Provide the [X, Y] coordinate of the cell's center where the given text is located.  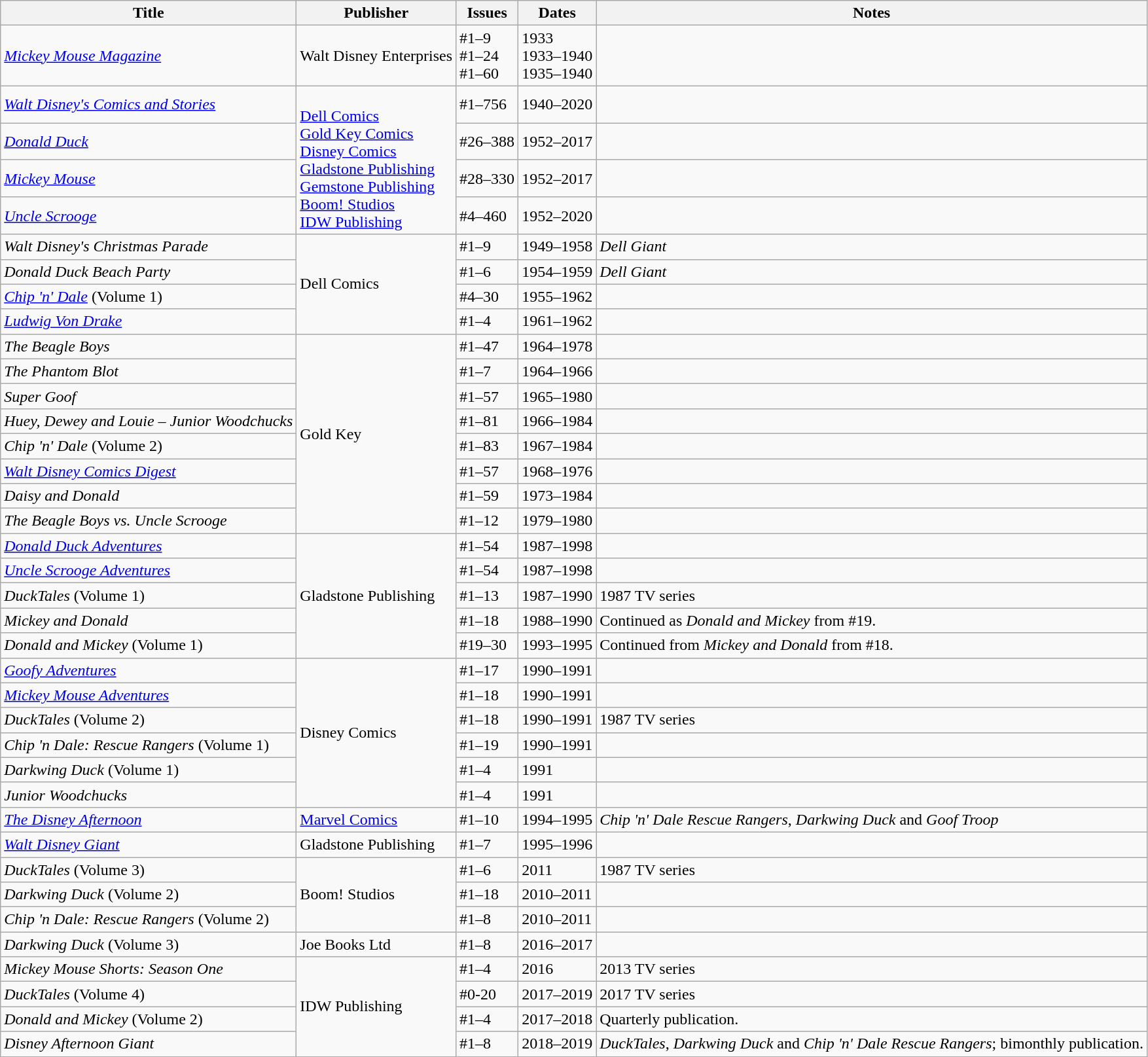
#4–460 [487, 216]
Dates [558, 13]
2017 TV series [872, 994]
Notes [872, 13]
#1–756 [487, 105]
1954–1959 [558, 272]
Boom! Studios [376, 895]
2017–2018 [558, 1019]
19331933–19401935–1940 [558, 56]
Huey, Dewey and Louie – Junior Woodchucks [149, 421]
DuckTales (Volume 4) [149, 994]
Darkwing Duck (Volume 2) [149, 895]
Donald Duck Beach Party [149, 272]
#1–81 [487, 421]
Chip 'n Dale: Rescue Rangers (Volume 2) [149, 920]
Walt Disney Giant [149, 844]
Uncle Scrooge [149, 216]
The Phantom Blot [149, 371]
Walt Disney Comics Digest [149, 471]
#1–17 [487, 670]
Darkwing Duck (Volume 3) [149, 944]
1973–1984 [558, 496]
1987–1990 [558, 596]
1955–1962 [558, 296]
Marvel Comics [376, 819]
#19–30 [487, 645]
Donald and Mickey (Volume 2) [149, 1019]
Donald Duck Adventures [149, 546]
#1–19 [487, 745]
Title [149, 13]
Quarterly publication. [872, 1019]
2016 [558, 969]
2016–2017 [558, 944]
Chip 'n' Dale Rescue Rangers, Darkwing Duck and Goof Troop [872, 819]
Walt Disney's Comics and Stories [149, 105]
1965–1980 [558, 396]
Continued as Donald and Mickey from #19. [872, 620]
The Disney Afternoon [149, 819]
#0-20 [487, 994]
Chip 'n' Dale (Volume 1) [149, 296]
Chip 'n' Dale (Volume 2) [149, 446]
1988–1990 [558, 620]
Walt Disney Enterprises [376, 56]
#1–83 [487, 446]
Darkwing Duck (Volume 1) [149, 770]
#28–330 [487, 178]
Dell ComicsGold Key ComicsDisney ComicsGladstone PublishingGemstone PublishingBoom! StudiosIDW Publishing [376, 160]
1964–1978 [558, 346]
Donald and Mickey (Volume 1) [149, 645]
1968–1976 [558, 471]
1949–1958 [558, 247]
DuckTales (Volume 3) [149, 870]
#1–10 [487, 819]
1961–1962 [558, 321]
Dell Comics [376, 284]
#1–9 [487, 247]
Mickey Mouse [149, 178]
1993–1995 [558, 645]
Junior Woodchucks [149, 795]
Joe Books Ltd [376, 944]
The Beagle Boys vs. Uncle Scrooge [149, 521]
Mickey Mouse Adventures [149, 695]
Daisy and Donald [149, 496]
1967–1984 [558, 446]
#4–30 [487, 296]
Chip 'n Dale: Rescue Rangers (Volume 1) [149, 745]
1940–2020 [558, 105]
#1–9#1–24#1–60 [487, 56]
2011 [558, 870]
#1–12 [487, 521]
2013 TV series [872, 969]
Super Goof [149, 396]
#1–47 [487, 346]
DuckTales (Volume 1) [149, 596]
#26–388 [487, 141]
Continued from Mickey and Donald from #18. [872, 645]
1994–1995 [558, 819]
Donald Duck [149, 141]
DuckTales (Volume 2) [149, 720]
Mickey Mouse Magazine [149, 56]
IDW Publishing [376, 1007]
1952–2020 [558, 216]
Publisher [376, 13]
Issues [487, 13]
Walt Disney's Christmas Parade [149, 247]
#1–13 [487, 596]
Disney Comics [376, 732]
1995–1996 [558, 844]
Ludwig Von Drake [149, 321]
The Beagle Boys [149, 346]
Disney Afternoon Giant [149, 1044]
Mickey Mouse Shorts: Season One [149, 969]
Goofy Adventures [149, 670]
1979–1980 [558, 521]
Mickey and Donald [149, 620]
#1–59 [487, 496]
1964–1966 [558, 371]
2017–2019 [558, 994]
Gold Key [376, 433]
Uncle Scrooge Adventures [149, 571]
2018–2019 [558, 1044]
1966–1984 [558, 421]
DuckTales, Darkwing Duck and Chip 'n' Dale Rescue Rangers; bimonthly publication. [872, 1044]
